Provide the [X, Y] coordinate of the cell's center where the given text is located.  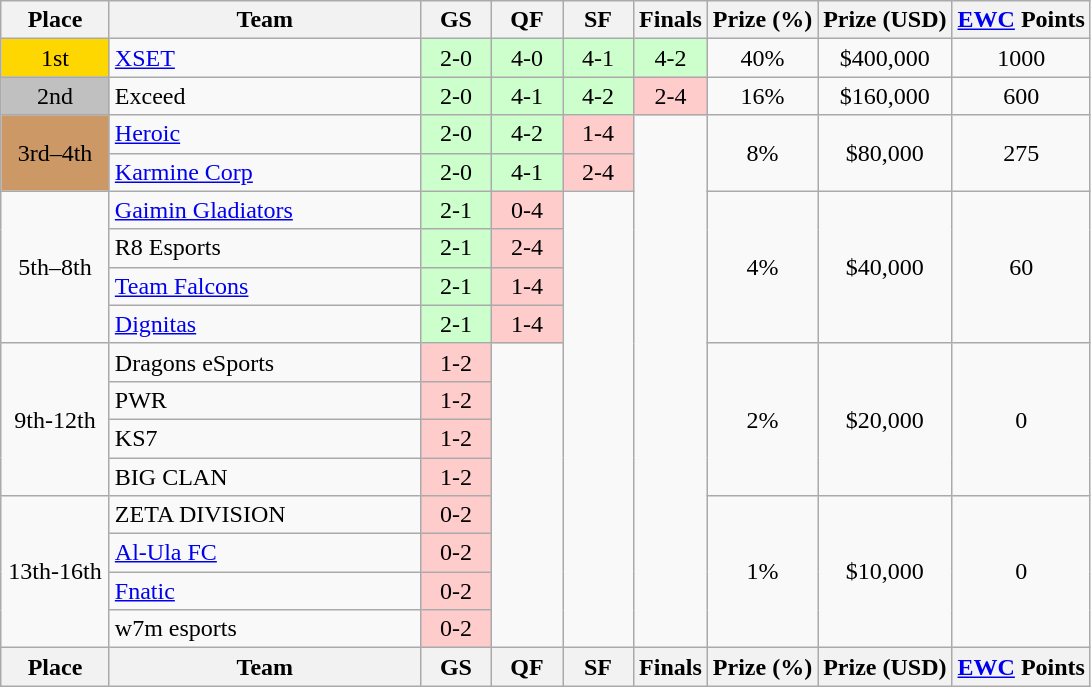
40% [762, 58]
16% [762, 96]
w7m esports [264, 629]
1000 [1021, 58]
4% [762, 267]
R8 Esports [264, 248]
2% [762, 419]
2nd [56, 96]
XSET [264, 58]
5th–8th [56, 267]
Gaimin Gladiators [264, 210]
Team Falcons [264, 286]
$400,000 [885, 58]
0-4 [526, 210]
4-0 [526, 58]
Dragons eSports [264, 362]
Karmine Corp [264, 172]
600 [1021, 96]
8% [762, 153]
3rd–4th [56, 153]
Al-Ula FC [264, 553]
$160,000 [885, 96]
ZETA DIVISION [264, 515]
$40,000 [885, 267]
$80,000 [885, 153]
Dignitas [264, 324]
9th-12th [56, 419]
KS7 [264, 438]
Exceed [264, 96]
275 [1021, 153]
PWR [264, 400]
13th-16th [56, 572]
Heroic [264, 134]
$10,000 [885, 572]
Fnatic [264, 591]
60 [1021, 267]
BIG CLAN [264, 477]
1% [762, 572]
$20,000 [885, 419]
1st [56, 58]
